Detect which cell encompasses the target text, then output its [x, y] center coordinate. 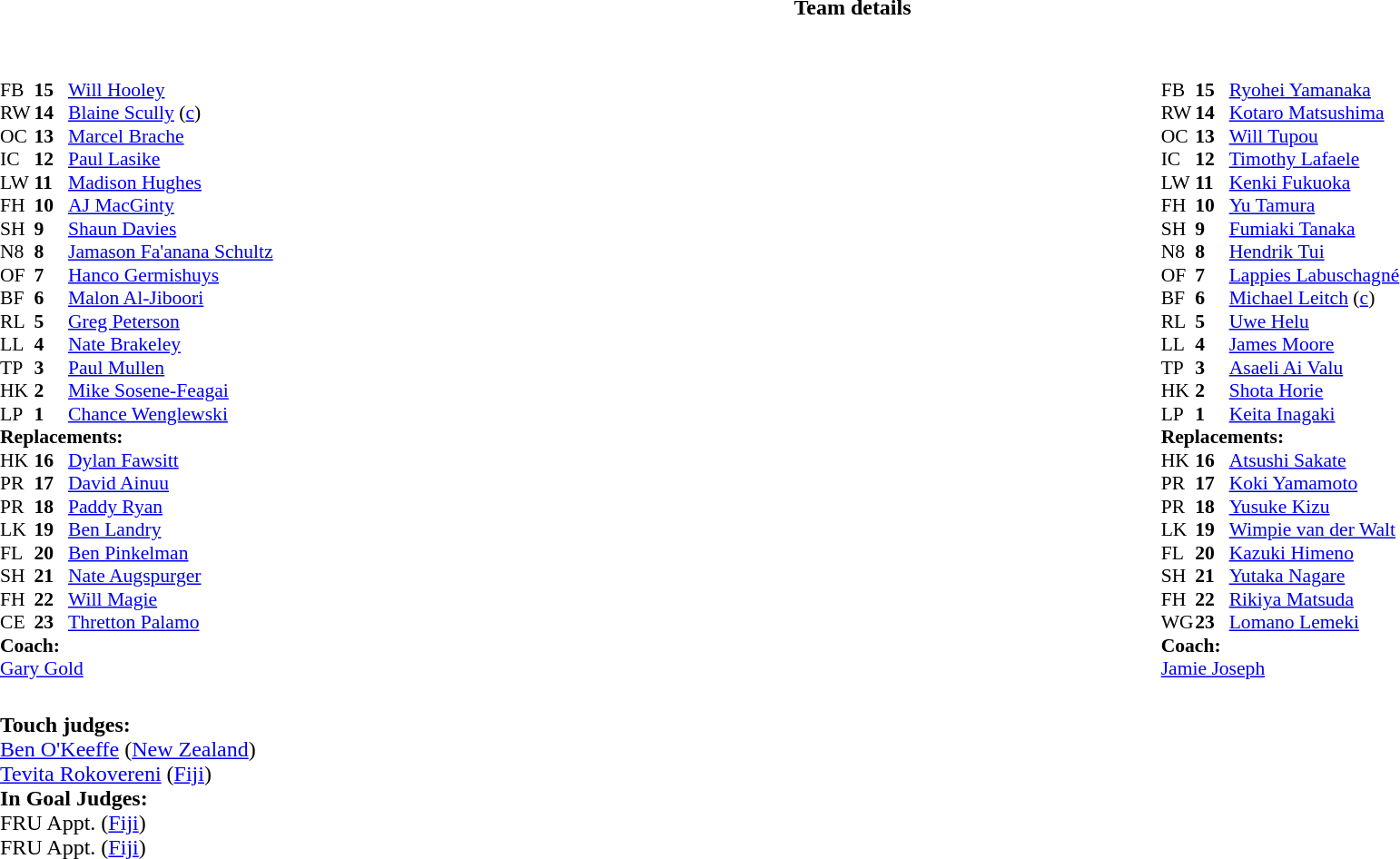
Rikiya Matsuda [1315, 599]
Chance Wenglewski [171, 414]
Will Magie [171, 599]
Yu Tamura [1315, 206]
Timothy Lafaele [1315, 159]
Ben Landry [171, 529]
Michael Leitch (c) [1315, 299]
Paul Lasike [171, 159]
Blaine Scully (c) [171, 114]
Gary Gold [136, 669]
Yusuke Kizu [1315, 507]
WG [1178, 622]
Mike Sosene-Feagai [171, 391]
Thretton Palamo [171, 622]
Kotaro Matsushima [1315, 114]
Nate Augspurger [171, 577]
Koki Yamamoto [1315, 484]
Jamason Fa'anana Schultz [171, 252]
Paul Mullen [171, 368]
David Ainuu [171, 484]
Marcel Brache [171, 136]
Keita Inagaki [1315, 414]
Will Hooley [171, 90]
Madison Hughes [171, 183]
Will Tupou [1315, 136]
Dylan Fawsitt [171, 460]
Atsushi Sakate [1315, 460]
AJ MacGinty [171, 206]
Shota Horie [1315, 391]
Paddy Ryan [171, 507]
Hendrik Tui [1315, 252]
Nate Brakeley [171, 344]
Asaeli Ai Valu [1315, 368]
Ryohei Yamanaka [1315, 90]
Jamie Joseph [1280, 669]
Shaun Davies [171, 229]
CE [17, 622]
Ben Pinkelman [171, 553]
Malon Al-Jiboori [171, 299]
Wimpie van der Walt [1315, 529]
Fumiaki Tanaka [1315, 229]
Uwe Helu [1315, 321]
Kenki Fukuoka [1315, 183]
Lappies Labuschagné [1315, 275]
Lomano Lemeki [1315, 622]
James Moore [1315, 344]
Hanco Germishuys [171, 275]
Greg Peterson [171, 321]
Kazuki Himeno [1315, 553]
Yutaka Nagare [1315, 577]
